From the cell containing the given text, extract its center point as [X, Y] coordinate. 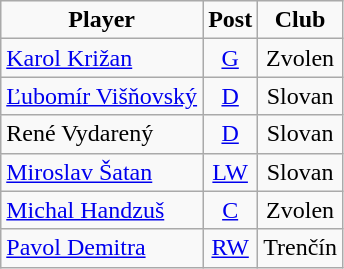
Post [230, 20]
LW [230, 172]
G [230, 58]
Player [102, 20]
René Vydarený [102, 134]
Karol Križan [102, 58]
Pavol Demitra [102, 248]
Trenčín [300, 248]
Club [300, 20]
Ľubomír Višňovský [102, 96]
C [230, 210]
RW [230, 248]
Michal Handzuš [102, 210]
Miroslav Šatan [102, 172]
